Extract the [x, y] coordinate from the center of the cell holding the provided text.  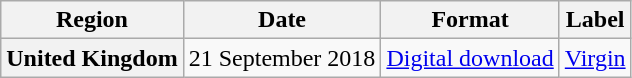
Date [282, 20]
Format [470, 20]
United Kingdom [92, 58]
Label [595, 20]
Virgin [595, 58]
21 September 2018 [282, 58]
Digital download [470, 58]
Region [92, 20]
